Capture the cell that displays the provided text and extract its [x, y] central coordinate. 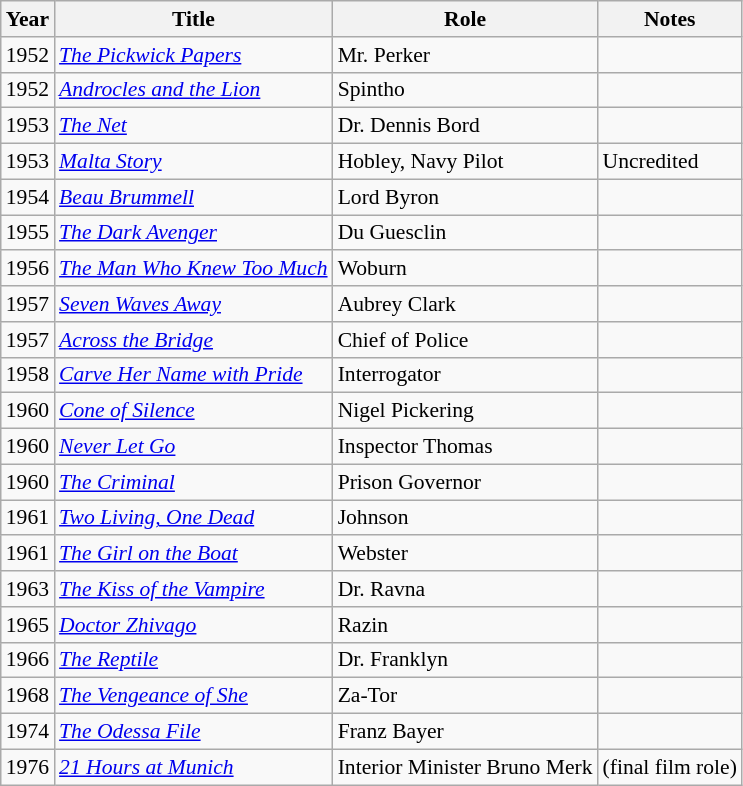
The Dark Avenger [194, 233]
Interior Minister Bruno Merk [466, 767]
Dr. Franklyn [466, 660]
Aubrey Clark [466, 304]
Notes [670, 19]
Seven Waves Away [194, 304]
Role [466, 19]
Dr. Ravna [466, 589]
1976 [28, 767]
1968 [28, 696]
The Reptile [194, 660]
Za-Tor [466, 696]
The Pickwick Papers [194, 55]
The Kiss of the Vampire [194, 589]
(final film role) [670, 767]
1954 [28, 197]
Nigel Pickering [466, 411]
Year [28, 19]
1966 [28, 660]
Malta Story [194, 162]
Interrogator [466, 375]
The Vengeance of She [194, 696]
Inspector Thomas [466, 447]
The Odessa File [194, 732]
21 Hours at Munich [194, 767]
1974 [28, 732]
1958 [28, 375]
Webster [466, 554]
The Criminal [194, 482]
Carve Her Name with Pride [194, 375]
Spintho [466, 90]
Doctor Zhivago [194, 625]
Razin [466, 625]
Across the Bridge [194, 340]
Two Living, One Dead [194, 518]
Title [194, 19]
Never Let Go [194, 447]
Dr. Dennis Bord [466, 126]
Beau Brummell [194, 197]
Lord Byron [466, 197]
Uncredited [670, 162]
1956 [28, 269]
1965 [28, 625]
1963 [28, 589]
Du Guesclin [466, 233]
Mr. Perker [466, 55]
Franz Bayer [466, 732]
Woburn [466, 269]
Hobley, Navy Pilot [466, 162]
The Girl on the Boat [194, 554]
Prison Governor [466, 482]
The Man Who Knew Too Much [194, 269]
Chief of Police [466, 340]
1955 [28, 233]
Androcles and the Lion [194, 90]
Cone of Silence [194, 411]
Johnson [466, 518]
The Net [194, 126]
